Pinpoint the cell where the given text exists, returning its [X, Y] midpoint coordinate. 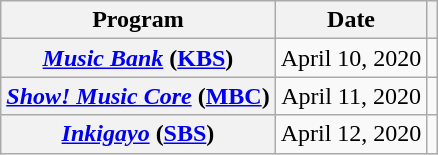
Date [351, 20]
Inkigayo (SBS) [138, 134]
April 11, 2020 [351, 96]
Show! Music Core (MBC) [138, 96]
Music Bank (KBS) [138, 58]
Program [138, 20]
April 12, 2020 [351, 134]
April 10, 2020 [351, 58]
